Determine the [X, Y] coordinate at the center of the cell enclosing the given text.  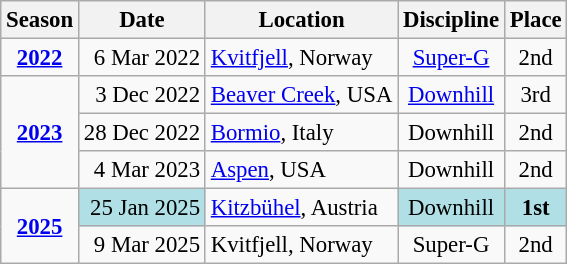
3 Dec 2022 [142, 95]
25 Jan 2025 [142, 208]
3rd [535, 95]
Kitzbühel, Austria [301, 208]
Season [40, 20]
1st [535, 208]
Place [535, 20]
4 Mar 2023 [142, 170]
9 Mar 2025 [142, 245]
Date [142, 20]
6 Mar 2022 [142, 58]
Discipline [452, 20]
2023 [40, 132]
Location [301, 20]
Bormio, Italy [301, 133]
28 Dec 2022 [142, 133]
2022 [40, 58]
2025 [40, 226]
Beaver Creek, USA [301, 95]
Aspen, USA [301, 170]
